Determine the (X, Y) coordinate at the center of the cell enclosing the given text.  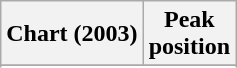
Peakposition (189, 34)
Chart (2003) (72, 34)
